Identify which cell holds the provided text, then report its [X, Y] central coordinate. 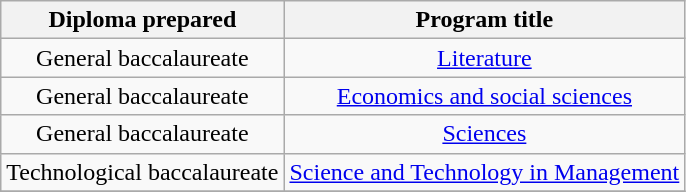
Diploma prepared [142, 20]
Sciences [484, 134]
Literature [484, 58]
Economics and social sciences [484, 96]
Program title [484, 20]
Technological baccalaureate [142, 172]
Science and Technology in Management [484, 172]
